For the text-containing cell, return its midpoint in [X, Y] coordinate format. 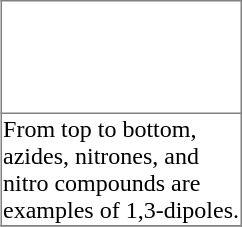
From top to bottom, azides, nitrones, and nitro compounds are examples of 1,3-dipoles. [121, 169]
